Find where the given text appears and provide that cell's center as (X, Y) coordinate. 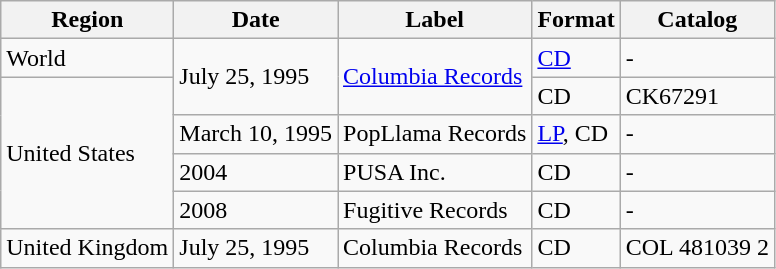
LP, CD (576, 134)
Format (576, 20)
2008 (256, 210)
United Kingdom (88, 248)
Region (88, 20)
PUSA Inc. (435, 172)
Label (435, 20)
2004 (256, 172)
United States (88, 153)
Catalog (697, 20)
March 10, 1995 (256, 134)
CK67291 (697, 96)
Date (256, 20)
COL 481039 2 (697, 248)
Fugitive Records (435, 210)
PopLlama Records (435, 134)
World (88, 58)
